Return the [x, y] coordinate for the center point of the cell that contains the specified text.  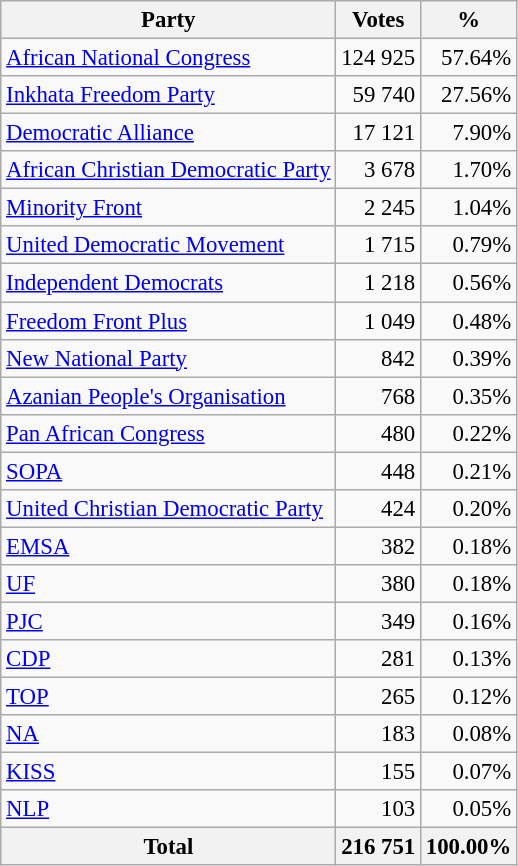
United Christian Democratic Party [168, 509]
7.90% [469, 133]
0.20% [469, 509]
0.21% [469, 471]
124 925 [378, 58]
0.08% [469, 734]
0.56% [469, 283]
UF [168, 584]
NA [168, 734]
2 245 [378, 208]
0.12% [469, 697]
United Democratic Movement [168, 245]
1.04% [469, 208]
0.35% [469, 396]
Independent Democrats [168, 283]
17 121 [378, 133]
0.79% [469, 245]
TOP [168, 697]
480 [378, 433]
3 678 [378, 170]
349 [378, 621]
New National Party [168, 358]
103 [378, 809]
0.39% [469, 358]
NLP [168, 809]
0.48% [469, 321]
155 [378, 772]
African Christian Democratic Party [168, 170]
27.56% [469, 95]
281 [378, 659]
265 [378, 697]
0.05% [469, 809]
KISS [168, 772]
1.70% [469, 170]
PJC [168, 621]
Azanian People's Organisation [168, 396]
0.07% [469, 772]
Inkhata Freedom Party [168, 95]
1 049 [378, 321]
0.22% [469, 433]
Democratic Alliance [168, 133]
Party [168, 20]
CDP [168, 659]
0.16% [469, 621]
100.00% [469, 847]
768 [378, 396]
57.64% [469, 58]
448 [378, 471]
Total [168, 847]
1 715 [378, 245]
% [469, 20]
SOPA [168, 471]
Pan African Congress [168, 433]
382 [378, 546]
380 [378, 584]
59 740 [378, 95]
1 218 [378, 283]
Votes [378, 20]
Freedom Front Plus [168, 321]
African National Congress [168, 58]
EMSA [168, 546]
842 [378, 358]
216 751 [378, 847]
183 [378, 734]
Minority Front [168, 208]
0.13% [469, 659]
424 [378, 509]
